Return the (x, y) coordinate for the center point of the cell that contains the specified text.  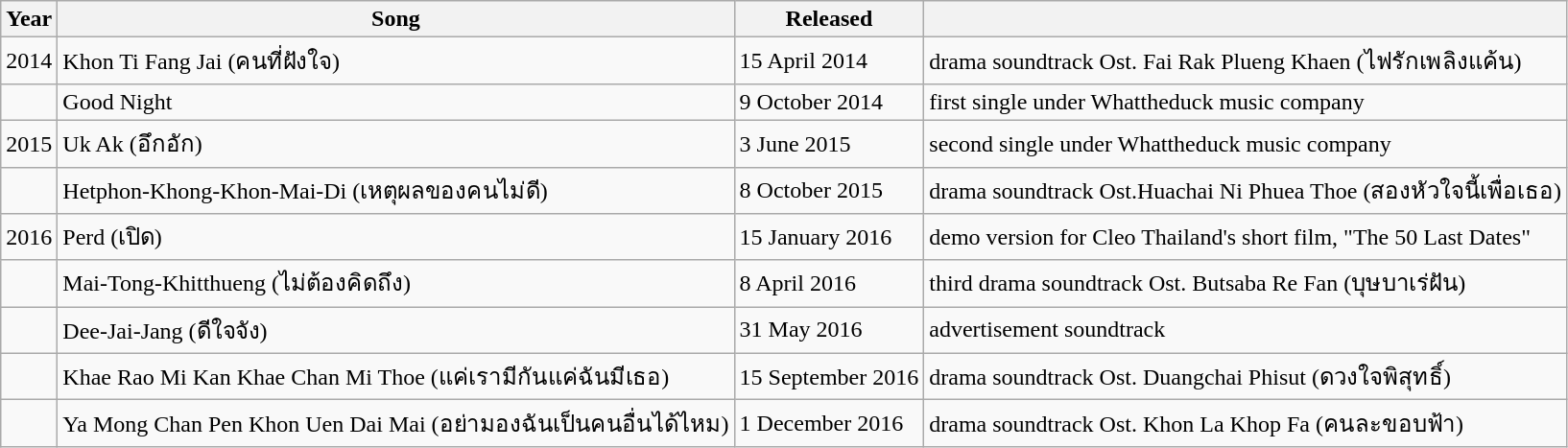
third drama soundtrack Ost. Butsaba Re Fan (บุษบาเร่ฝัน) (1246, 284)
first single under Whattheduck music company (1246, 102)
Released (829, 19)
Mai-Tong-Khitthueng (ไม่ต้องคิดถึง) (395, 284)
8 April 2016 (829, 284)
8 October 2015 (829, 190)
2015 (29, 144)
31 May 2016 (829, 330)
Perd (เปิด) (395, 238)
second single under Whattheduck music company (1246, 144)
Khae Rao Mi Kan Khae Chan Mi Thoe (แค่เรามีกันแค่ฉันมีเธอ) (395, 376)
Uk Ak (อึกอัก) (395, 144)
Song (395, 19)
drama soundtrack Ost. Fai Rak Plueng Khaen (ไฟรักเพลิงแค้น) (1246, 61)
15 April 2014 (829, 61)
2014 (29, 61)
demo version for Cleo Thailand's short film, "The 50 Last Dates" (1246, 238)
15 January 2016 (829, 238)
1 December 2016 (829, 424)
advertisement soundtrack (1246, 330)
drama soundtrack Ost. Khon La Khop Fa (คนละขอบฟ้า) (1246, 424)
drama soundtrack Ost. Duangchai Phisut (ดวงใจพิสุทธิ์) (1246, 376)
Hetphon-Khong-Khon-Mai-Di (เหตุผลของคนไม่ดี) (395, 190)
2016 (29, 238)
drama soundtrack Ost.Huachai Ni Phuea Thoe (สองหัวใจนี้เพื่อเธอ) (1246, 190)
Khon Ti Fang Jai (คนที่ฝังใจ) (395, 61)
9 October 2014 (829, 102)
Good Night (395, 102)
3 June 2015 (829, 144)
15 September 2016 (829, 376)
Dee-Jai-Jang (ดีใจจัง) (395, 330)
Ya Mong Chan Pen Khon Uen Dai Mai (อย่ามองฉันเป็นคนอื่นได้ไหม) (395, 424)
Year (29, 19)
